Identify which cell holds the provided text, then report its [x, y] central coordinate. 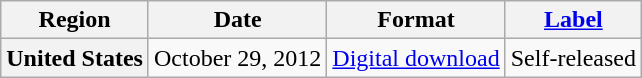
Date [237, 20]
United States [75, 58]
Self-released [573, 58]
Label [573, 20]
Digital download [416, 58]
Region [75, 20]
October 29, 2012 [237, 58]
Format [416, 20]
